Extract the (x, y) coordinate from the center of the cell holding the provided text.  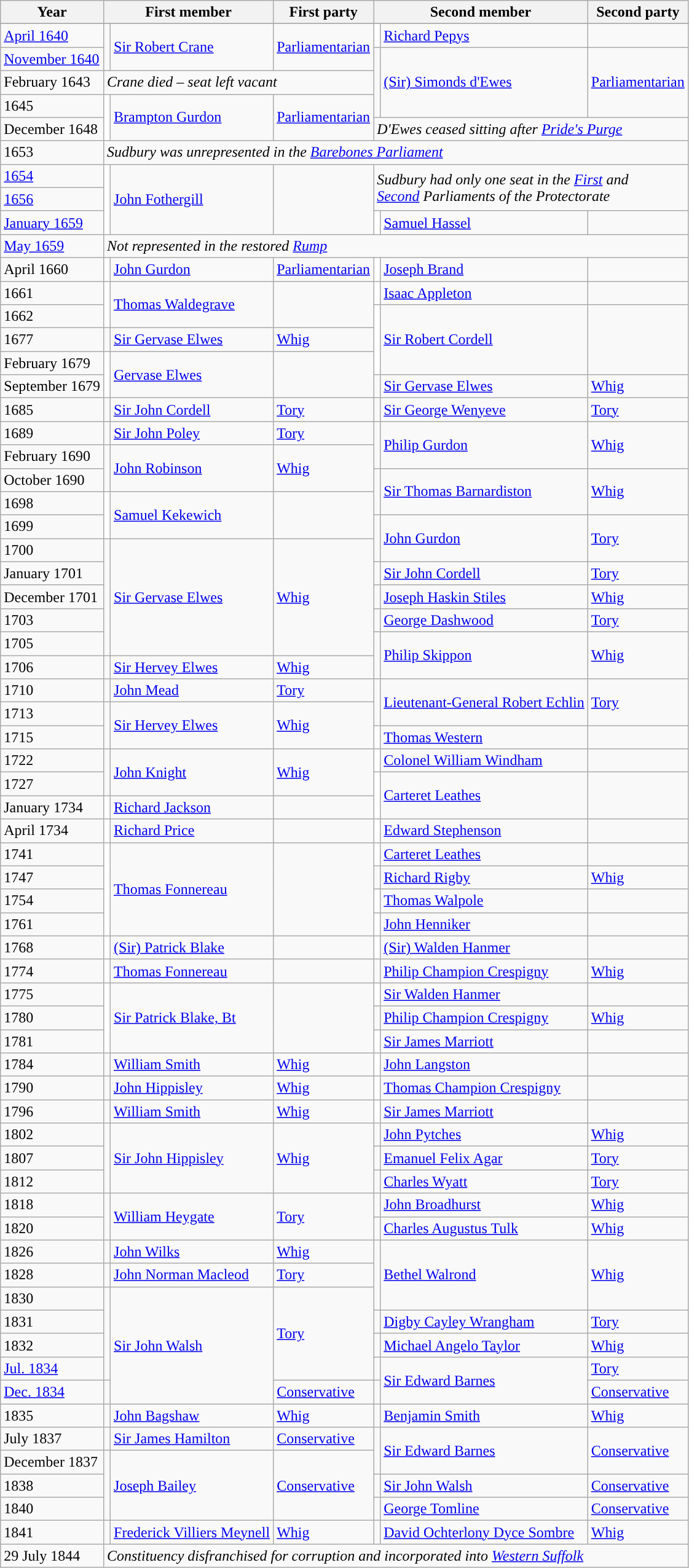
Emanuel Felix Agar (484, 1158)
Richard Rigby (484, 877)
April 1640 (52, 36)
John Bagshaw (192, 1415)
Thomas Waldegrave (192, 305)
Crane died – seat left vacant (238, 82)
Sir Robert Crane (192, 47)
1807 (52, 1158)
First member (188, 12)
John Pytches (484, 1135)
February 1679 (52, 363)
1703 (52, 620)
Joseph Bailey (192, 1486)
Sir George Wenyeve (484, 410)
1768 (52, 947)
1820 (52, 1228)
September 1679 (52, 386)
1698 (52, 503)
May 1659 (52, 246)
29 July 1844 (52, 1556)
Sir John Poley (192, 433)
Charles Wyatt (484, 1182)
John Henniker (484, 924)
1710 (52, 691)
1835 (52, 1415)
January 1734 (52, 807)
Samuel Hassel (484, 222)
Sir Robert Cordell (484, 340)
Thomas Walpole (484, 901)
Sir John Hippisley (192, 1158)
1830 (52, 1298)
1841 (52, 1532)
Dec. 1834 (52, 1392)
1713 (52, 714)
(Sir) Walden Hanmer (484, 947)
First party (323, 12)
April 1734 (52, 831)
Samuel Kekewich (192, 515)
Year (52, 12)
Bethel Walrond (484, 1275)
John Robinson (192, 468)
Richard Jackson (192, 807)
Jul. 1834 (52, 1368)
Thomas Western (484, 737)
Joseph Haskin Stiles (484, 597)
Sir James Hamilton (192, 1439)
1754 (52, 901)
1699 (52, 527)
Lieutenant-General Robert Echlin (484, 702)
Sudbury had only one seat in the First and Second Parliaments of the Protectorate (531, 187)
October 1690 (52, 480)
D'Ewes ceased sitting after Pride's Purge (531, 129)
John Fothergill (192, 199)
Sir Walden Hanmer (484, 994)
Second party (638, 12)
1656 (52, 199)
Frederick Villiers Meynell (192, 1532)
1689 (52, 433)
1812 (52, 1182)
1775 (52, 994)
John Norman Macleod (192, 1275)
Richard Pepys (484, 36)
January 1701 (52, 573)
December 1648 (52, 129)
John Mead (192, 691)
George Dashwood (484, 620)
1662 (52, 316)
1645 (52, 106)
John Wilks (192, 1252)
Joseph Brand (484, 269)
1741 (52, 854)
1784 (52, 1065)
1802 (52, 1135)
George Tomline (484, 1509)
1685 (52, 410)
April 1660 (52, 269)
1828 (52, 1275)
Constituency disfranchised for corruption and incorporated into Western Suffolk (396, 1556)
1790 (52, 1088)
Sir Patrick Blake, Bt (192, 1017)
1661 (52, 293)
1722 (52, 761)
1715 (52, 737)
1727 (52, 784)
1818 (52, 1205)
Sir Thomas Barnardiston (484, 492)
1796 (52, 1111)
Charles Augustus Tulk (484, 1228)
January 1659 (52, 222)
1705 (52, 643)
John Knight (192, 772)
Second member (481, 12)
Edward Stephenson (484, 831)
1774 (52, 971)
Gervase Elwes (192, 375)
November 1640 (52, 59)
December 1837 (52, 1462)
Not represented in the restored Rump (396, 246)
Digby Cayley Wrangham (484, 1322)
Philip Gurdon (484, 445)
December 1701 (52, 597)
1826 (52, 1252)
February 1643 (52, 82)
1840 (52, 1509)
Richard Price (192, 831)
1706 (52, 667)
Isaac Appleton (484, 293)
1677 (52, 340)
1761 (52, 924)
John Hippisley (192, 1088)
Philip Skippon (484, 655)
1653 (52, 152)
1831 (52, 1322)
(Sir) Patrick Blake (192, 947)
February 1690 (52, 457)
John Langston (484, 1065)
1747 (52, 877)
Michael Angelo Taylor (484, 1345)
1781 (52, 1041)
Brampton Gurdon (192, 117)
July 1837 (52, 1439)
Benjamin Smith (484, 1415)
1838 (52, 1486)
1780 (52, 1017)
Colonel William Windham (484, 761)
(Sir) Simonds d'Ewes (484, 82)
David Ochterlony Dyce Sombre (484, 1532)
William Heygate (192, 1217)
1654 (52, 176)
John Broadhurst (484, 1205)
Thomas Champion Crespigny (484, 1088)
1832 (52, 1345)
Sudbury was unrepresented in the Barebones Parliament (396, 152)
1700 (52, 550)
